Return (x, y) of the center of cell containing provided text 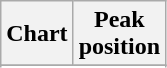
Chart (37, 34)
Peakposition (119, 34)
